From the cell containing the given text, extract its center point as [x, y] coordinate. 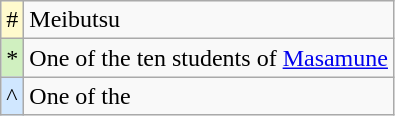
Meibutsu [209, 20]
^ [12, 96]
* [12, 58]
One of the [209, 96]
One of the ten students of Masamune [209, 58]
# [12, 20]
